Scan for the cell matching the given text and deliver its (X, Y) coordinate at center. 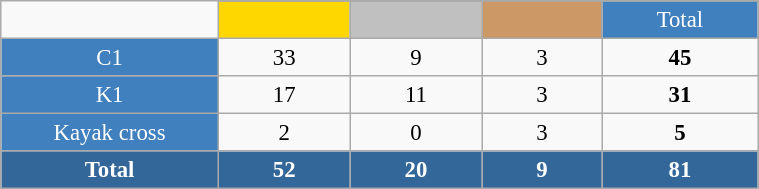
5 (680, 133)
17 (284, 95)
31 (680, 95)
81 (680, 170)
33 (284, 58)
52 (284, 170)
Kayak cross (110, 133)
0 (416, 133)
11 (416, 95)
2 (284, 133)
K1 (110, 95)
20 (416, 170)
C1 (110, 58)
45 (680, 58)
